Pinpoint the cell where the given text exists, returning its [X, Y] midpoint coordinate. 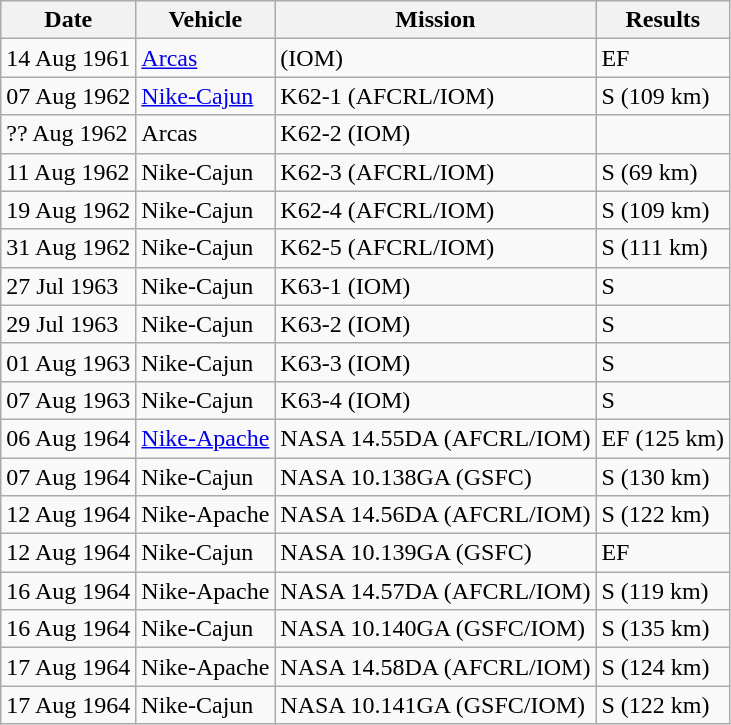
S (119 km) [663, 591]
K62-4 (AFCRL/IOM) [436, 210]
Results [663, 20]
Vehicle [206, 20]
EF (125 km) [663, 438]
07 Aug 1963 [68, 400]
S (135 km) [663, 629]
29 Jul 1963 [68, 324]
Date [68, 20]
S (124 km) [663, 667]
K63-3 (IOM) [436, 362]
NASA 10.141GA (GSFC/IOM) [436, 705]
NASA 10.139GA (GSFC) [436, 553]
14 Aug 1961 [68, 58]
31 Aug 1962 [68, 248]
K63-2 (IOM) [436, 324]
NASA 10.140GA (GSFC/IOM) [436, 629]
NASA 14.57DA (AFCRL/IOM) [436, 591]
K62-3 (AFCRL/IOM) [436, 172]
NASA 14.55DA (AFCRL/IOM) [436, 438]
?? Aug 1962 [68, 134]
19 Aug 1962 [68, 210]
K63-4 (IOM) [436, 400]
K62-2 (IOM) [436, 134]
Mission [436, 20]
11 Aug 1962 [68, 172]
01 Aug 1963 [68, 362]
(IOM) [436, 58]
27 Jul 1963 [68, 286]
07 Aug 1962 [68, 96]
NASA 14.58DA (AFCRL/IOM) [436, 667]
S (130 km) [663, 477]
K62-1 (AFCRL/IOM) [436, 96]
NASA 14.56DA (AFCRL/IOM) [436, 515]
S (111 km) [663, 248]
06 Aug 1964 [68, 438]
S (69 km) [663, 172]
NASA 10.138GA (GSFC) [436, 477]
K63-1 (IOM) [436, 286]
07 Aug 1964 [68, 477]
K62-5 (AFCRL/IOM) [436, 248]
